Determine the (x, y) coordinate at the center of the cell enclosing the given text.  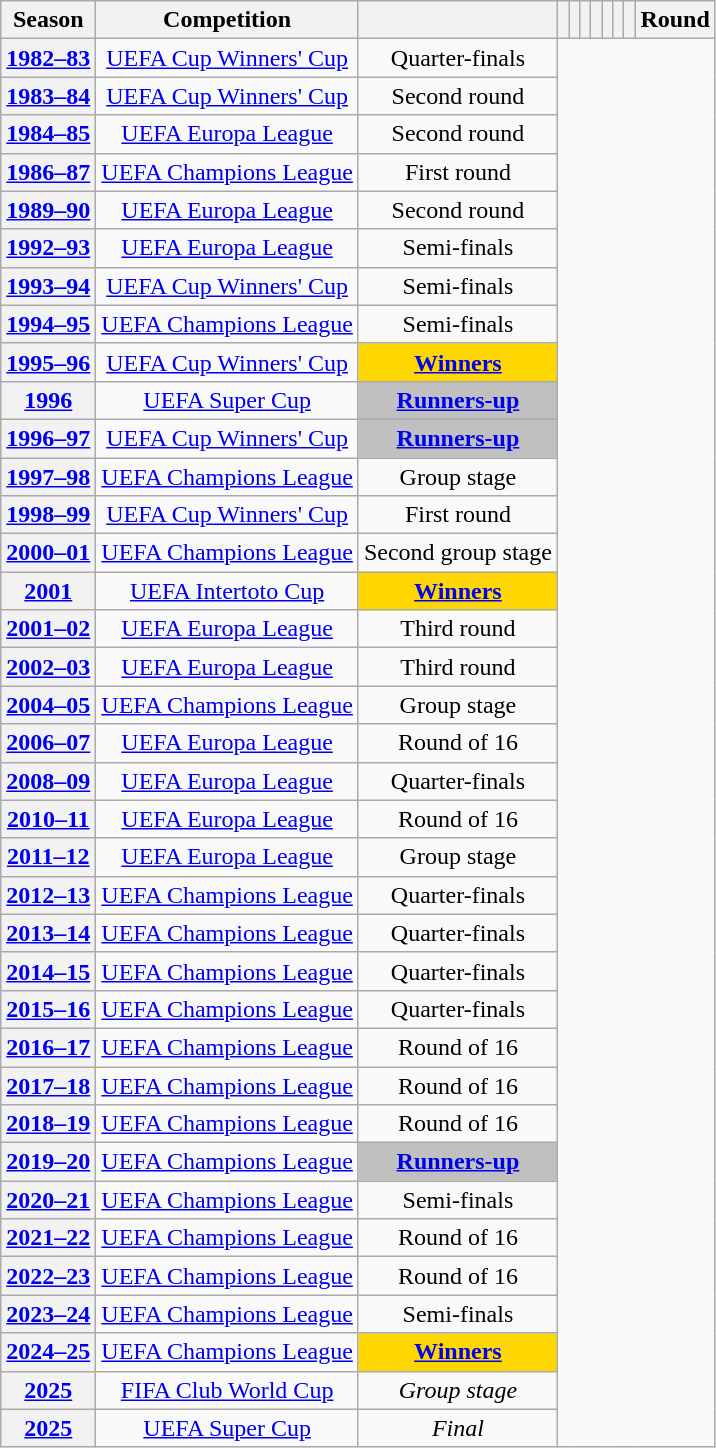
2011–12 (48, 857)
1986–87 (48, 172)
2000–01 (48, 553)
1995–96 (48, 362)
2017–18 (48, 1085)
Round (675, 20)
2021–22 (48, 1238)
2010–11 (48, 819)
1993–94 (48, 286)
2023–24 (48, 1314)
1996–97 (48, 438)
1984–85 (48, 134)
2001 (48, 591)
2015–16 (48, 1009)
UEFA Intertoto Cup (228, 591)
1982–83 (48, 58)
2013–14 (48, 933)
FIFA Club World Cup (228, 1390)
2001–02 (48, 629)
2008–09 (48, 781)
2002–03 (48, 667)
2014–15 (48, 971)
Season (48, 20)
1998–99 (48, 515)
1992–93 (48, 248)
2012–13 (48, 895)
Final (458, 1428)
1989–90 (48, 210)
1997–98 (48, 477)
2020–21 (48, 1200)
2016–17 (48, 1047)
2006–07 (48, 743)
1983–84 (48, 96)
2019–20 (48, 1162)
2004–05 (48, 705)
2022–23 (48, 1276)
2024–25 (48, 1352)
1994–95 (48, 324)
1996 (48, 400)
Competition (228, 20)
Second group stage (458, 553)
2018–19 (48, 1124)
